Return [X, Y] of the center of cell containing provided text 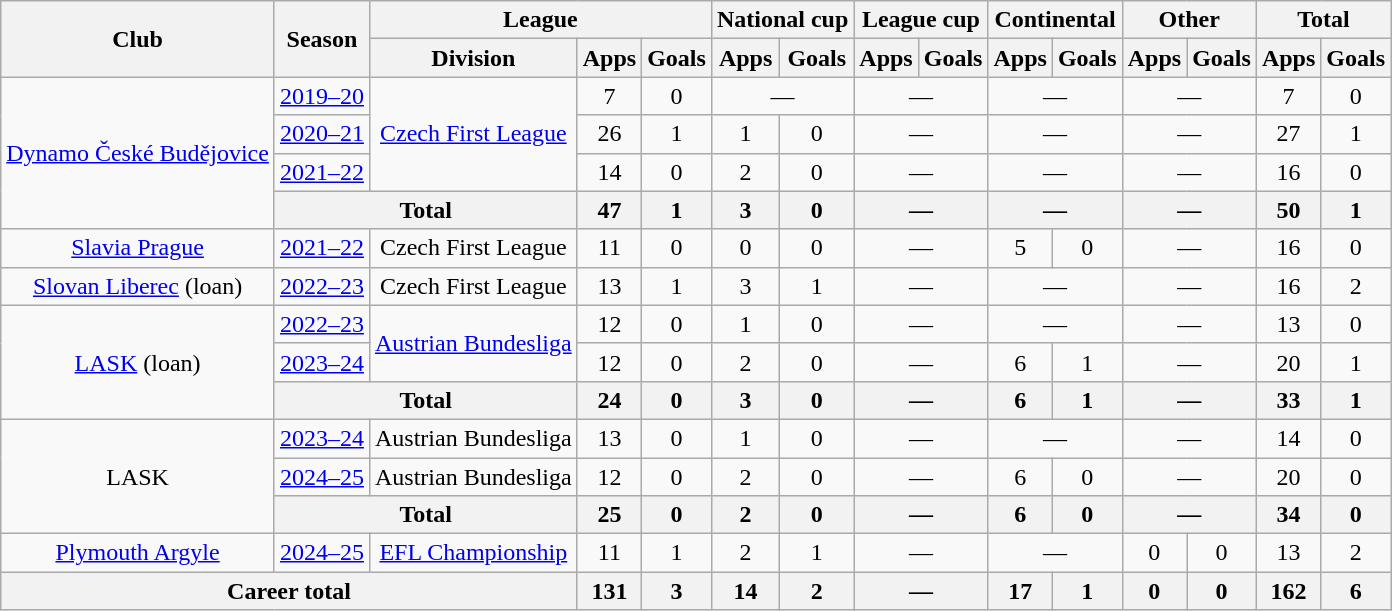
17 [1020, 591]
25 [609, 515]
162 [1288, 591]
2020–21 [322, 134]
33 [1288, 400]
Dynamo České Budějovice [138, 153]
26 [609, 134]
Club [138, 39]
5 [1020, 248]
Other [1189, 20]
34 [1288, 515]
2019–20 [322, 96]
50 [1288, 210]
Plymouth Argyle [138, 553]
131 [609, 591]
LASK (loan) [138, 362]
Career total [289, 591]
Slavia Prague [138, 248]
Season [322, 39]
47 [609, 210]
EFL Championship [473, 553]
24 [609, 400]
LASK [138, 476]
League cup [921, 20]
27 [1288, 134]
League [540, 20]
National cup [782, 20]
Slovan Liberec (loan) [138, 286]
Division [473, 58]
Continental [1055, 20]
